For the text-containing cell, return its midpoint in (x, y) coordinate format. 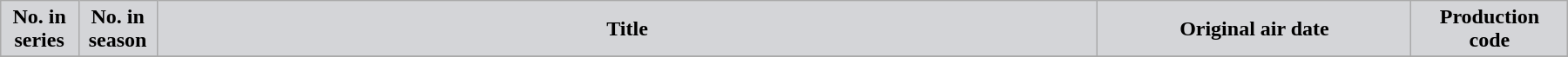
Productioncode (1490, 29)
Title (627, 29)
No. inseason (118, 29)
No. inseries (39, 29)
Original air date (1254, 29)
